Detect which cell encompasses the target text, then output its (x, y) center coordinate. 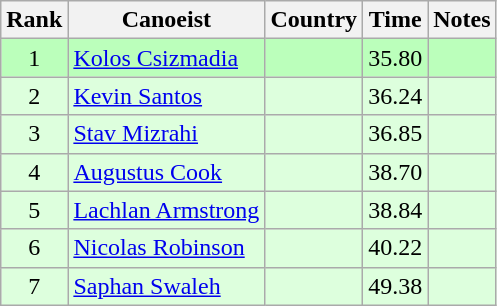
38.84 (396, 210)
40.22 (396, 248)
3 (34, 134)
Canoeist (166, 20)
5 (34, 210)
Kolos Csizmadia (166, 58)
4 (34, 172)
Notes (462, 20)
35.80 (396, 58)
Kevin Santos (166, 96)
Stav Mizrahi (166, 134)
Saphan Swaleh (166, 286)
6 (34, 248)
36.85 (396, 134)
Time (396, 20)
Lachlan Armstrong (166, 210)
1 (34, 58)
Country (314, 20)
36.24 (396, 96)
2 (34, 96)
7 (34, 286)
49.38 (396, 286)
Rank (34, 20)
Augustus Cook (166, 172)
38.70 (396, 172)
Nicolas Robinson (166, 248)
